From the cell containing the given text, extract its center point as [X, Y] coordinate. 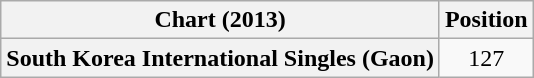
Chart (2013) [220, 20]
127 [486, 58]
Position [486, 20]
South Korea International Singles (Gaon) [220, 58]
